Extract the [x, y] coordinate from the center of the cell holding the provided text.  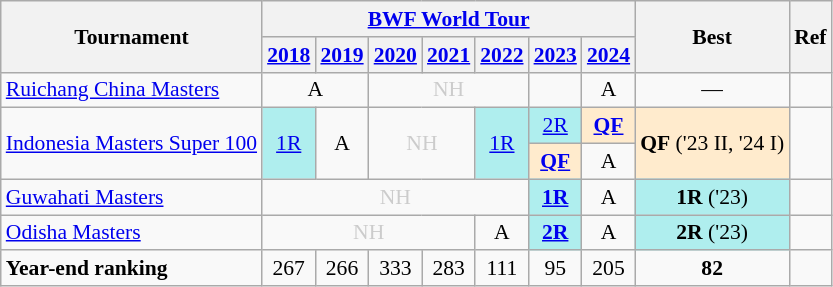
— [712, 90]
266 [342, 269]
2024 [608, 55]
2018 [288, 55]
Ruichang China Masters [132, 90]
2020 [396, 55]
QF ('23 II, '24 I) [712, 144]
333 [396, 269]
BWF World Tour [448, 19]
2019 [342, 55]
Best [712, 36]
111 [502, 269]
Guwahati Masters [132, 197]
2023 [556, 55]
Indonesia Masters Super 100 [132, 144]
82 [712, 269]
205 [608, 269]
283 [448, 269]
Year-end ranking [132, 269]
2022 [502, 55]
95 [556, 269]
2R ('23) [712, 233]
267 [288, 269]
Odisha Masters [132, 233]
Ref [810, 36]
1R ('23) [712, 197]
2021 [448, 55]
Tournament [132, 36]
